Return the (x, y) coordinate for the center point of the cell that contains the specified text.  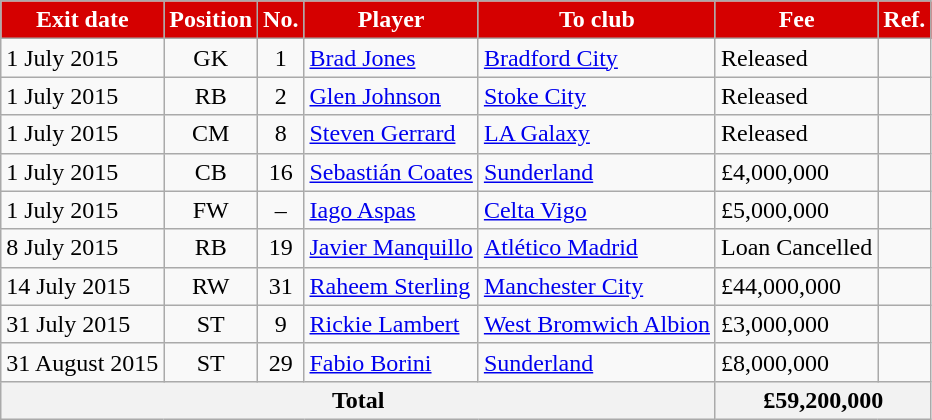
Ref. (904, 20)
£4,000,000 (796, 172)
To club (596, 20)
Celta Vigo (596, 210)
Fabio Borini (391, 362)
Exit date (82, 20)
Iago Aspas (391, 210)
31 (281, 286)
LA Galaxy (596, 134)
31 July 2015 (82, 324)
£44,000,000 (796, 286)
RW (211, 286)
– (281, 210)
Brad Jones (391, 58)
West Bromwich Albion (596, 324)
2 (281, 96)
Manchester City (596, 286)
Total (358, 400)
31 August 2015 (82, 362)
1 (281, 58)
CM (211, 134)
8 July 2015 (82, 248)
Sebastián Coates (391, 172)
CB (211, 172)
Loan Cancelled (796, 248)
Stoke City (596, 96)
19 (281, 248)
£8,000,000 (796, 362)
Position (211, 20)
9 (281, 324)
Raheem Sterling (391, 286)
No. (281, 20)
GK (211, 58)
8 (281, 134)
£59,200,000 (822, 400)
Steven Gerrard (391, 134)
16 (281, 172)
£3,000,000 (796, 324)
Glen Johnson (391, 96)
29 (281, 362)
Atlético Madrid (596, 248)
Player (391, 20)
Rickie Lambert (391, 324)
Fee (796, 20)
Javier Manquillo (391, 248)
14 July 2015 (82, 286)
Bradford City (596, 58)
£5,000,000 (796, 210)
FW (211, 210)
